Determine the [x, y] coordinate at the center of the cell enclosing the given text.  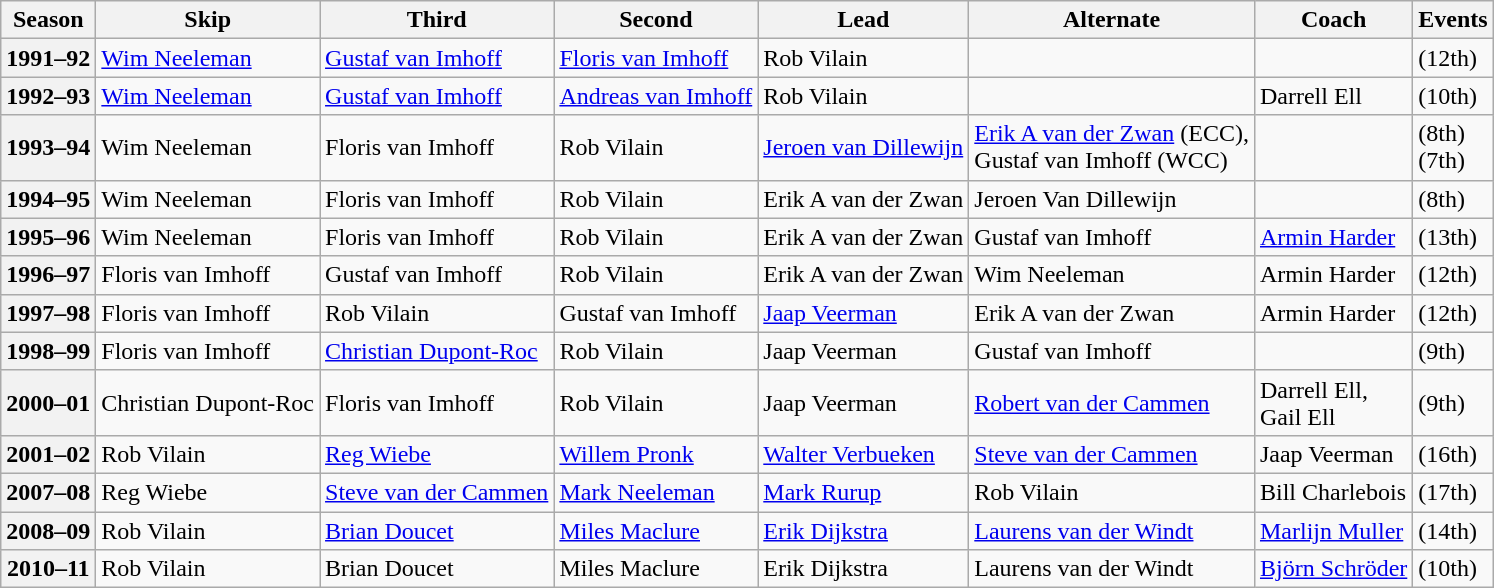
Andreas van Imhoff [656, 96]
Darrell Ell,Gail Ell [1333, 402]
1997–98 [48, 313]
Marlijn Muller [1333, 531]
Skip [208, 20]
Erik A van der Zwan (ECC),Gustaf van Imhoff (WCC) [1112, 148]
(16th) [1453, 454]
(14th) [1453, 531]
1993–94 [48, 148]
Coach [1333, 20]
Events [1453, 20]
1996–97 [48, 275]
2001–02 [48, 454]
(8th) (7th) [1453, 148]
Jeroen Van Dillewijn [1112, 199]
Walter Verbueken [864, 454]
Darrell Ell [1333, 96]
Mark Rurup [864, 492]
Robert van der Cammen [1112, 402]
Jeroen van Dillewijn [864, 148]
2008–09 [48, 531]
1995–96 [48, 237]
1994–95 [48, 199]
1998–99 [48, 351]
(8th) [1453, 199]
Season [48, 20]
Willem Pronk [656, 454]
2010–11 [48, 569]
2000–01 [48, 402]
1991–92 [48, 58]
Mark Neeleman [656, 492]
1992–93 [48, 96]
Third [437, 20]
2007–08 [48, 492]
Second [656, 20]
(13th) [1453, 237]
(17th) [1453, 492]
Lead [864, 20]
Alternate [1112, 20]
Bill Charlebois [1333, 492]
Björn Schröder [1333, 569]
